For the text-containing cell, return its midpoint in (X, Y) coordinate format. 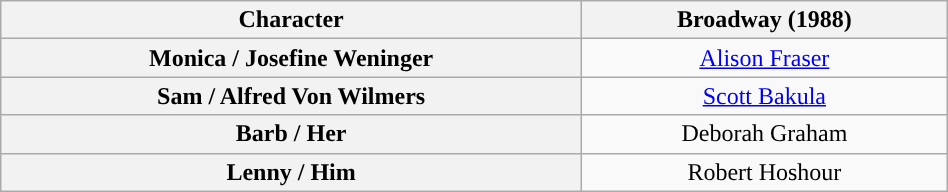
Alison Fraser (764, 58)
Character (292, 20)
Scott Bakula (764, 96)
Broadway (1988) (764, 20)
Lenny / Him (292, 172)
Deborah Graham (764, 134)
Monica / Josefine Weninger (292, 58)
Robert Hoshour (764, 172)
Sam / Alfred Von Wilmers (292, 96)
Barb / Her (292, 134)
